Locate the cell with the specified text and output its (X, Y) center coordinate. 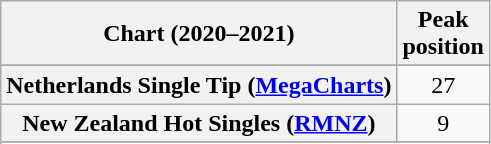
Peakposition (443, 34)
27 (443, 85)
Chart (2020–2021) (199, 34)
Netherlands Single Tip (MegaCharts) (199, 85)
9 (443, 123)
New Zealand Hot Singles (RMNZ) (199, 123)
